Provide the (x, y) coordinate of the cell's center where the given text is located.  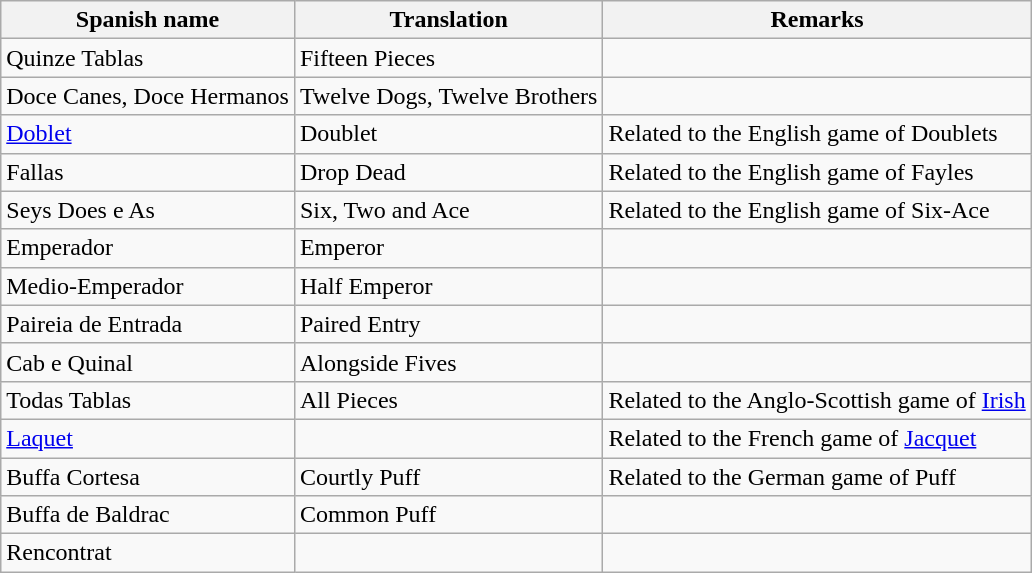
Courtly Puff (448, 477)
Fallas (148, 172)
Twelve Dogs, Twelve Brothers (448, 96)
Paired Entry (448, 324)
Buffa Cortesa (148, 477)
Rencontrat (148, 553)
Half Emperor (448, 286)
Paireia de Entrada (148, 324)
Cab e Quinal (148, 362)
All Pieces (448, 400)
Common Puff (448, 515)
Drop Dead (448, 172)
Related to the English game of Doublets (817, 134)
Spanish name (148, 20)
Seys Does e As (148, 210)
Laquet (148, 438)
Remarks (817, 20)
Emperador (148, 248)
Related to the German game of Puff (817, 477)
Quinze Tablas (148, 58)
Related to the Anglo-Scottish game of Irish (817, 400)
Doce Canes, Doce Hermanos (148, 96)
Todas Tablas (148, 400)
Doblet (148, 134)
Related to the English game of Six-Ace (817, 210)
Translation (448, 20)
Fifteen Pieces (448, 58)
Six, Two and Ace (448, 210)
Related to the French game of Jacquet (817, 438)
Buffa de Baldrac (148, 515)
Alongside Fives (448, 362)
Doublet (448, 134)
Related to the English game of Fayles (817, 172)
Emperor (448, 248)
Medio-Emperador (148, 286)
